Identify which cell holds the provided text, then report its (X, Y) central coordinate. 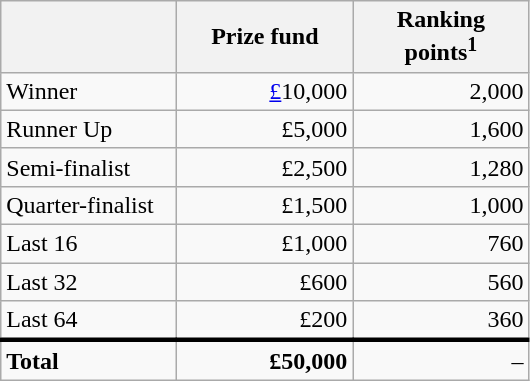
2,000 (441, 91)
£2,500 (265, 167)
1,000 (441, 205)
£5,000 (265, 129)
Ranking points1 (441, 37)
Total (89, 360)
£50,000 (265, 360)
Last 64 (89, 321)
£200 (265, 321)
360 (441, 321)
– (441, 360)
Prize fund (265, 37)
Semi-finalist (89, 167)
£1,500 (265, 205)
Last 32 (89, 282)
£1,000 (265, 244)
1,280 (441, 167)
Runner Up (89, 129)
£10,000 (265, 91)
Winner (89, 91)
1,600 (441, 129)
£600 (265, 282)
Last 16 (89, 244)
560 (441, 282)
Quarter-finalist (89, 205)
760 (441, 244)
